Output the (X, Y) coordinate of the center of the cell containing the given text.  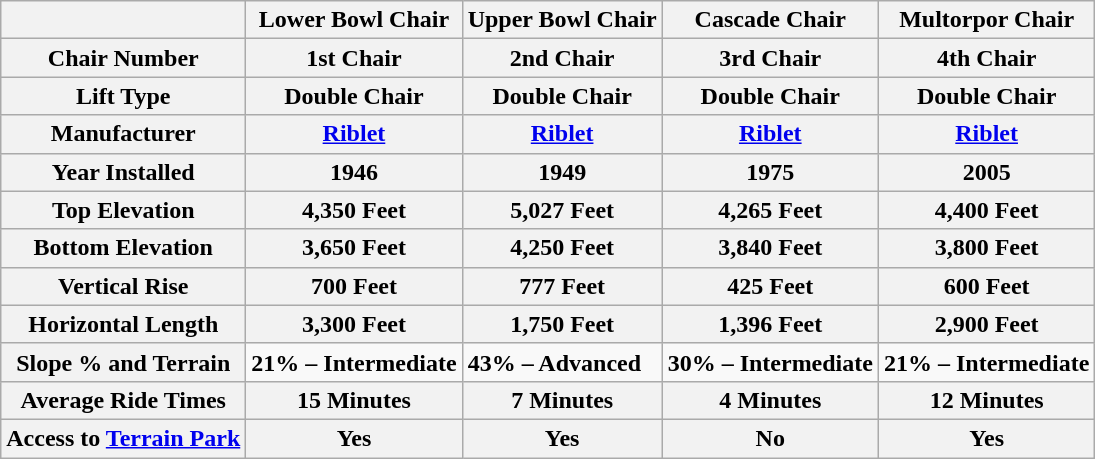
5,027 Feet (562, 210)
Top Elevation (124, 210)
Manufacturer (124, 134)
2,900 Feet (986, 324)
4,350 Feet (354, 210)
3,650 Feet (354, 248)
Average Ride Times (124, 400)
Lift Type (124, 96)
600 Feet (986, 286)
1st Chair (354, 58)
Multorpor Chair (986, 20)
Vertical Rise (124, 286)
2nd Chair (562, 58)
425 Feet (770, 286)
Year Installed (124, 172)
4,400 Feet (986, 210)
700 Feet (354, 286)
3rd Chair (770, 58)
3,840 Feet (770, 248)
4 Minutes (770, 400)
Bottom Elevation (124, 248)
1946 (354, 172)
No (770, 438)
12 Minutes (986, 400)
Horizontal Length (124, 324)
1,750 Feet (562, 324)
43% – Advanced (562, 362)
1975 (770, 172)
15 Minutes (354, 400)
777 Feet (562, 286)
Slope % and Terrain (124, 362)
4th Chair (986, 58)
Lower Bowl Chair (354, 20)
Upper Bowl Chair (562, 20)
3,300 Feet (354, 324)
4,250 Feet (562, 248)
2005 (986, 172)
Cascade Chair (770, 20)
7 Minutes (562, 400)
3,800 Feet (986, 248)
Access to Terrain Park (124, 438)
30% – Intermediate (770, 362)
1,396 Feet (770, 324)
Chair Number (124, 58)
1949 (562, 172)
4,265 Feet (770, 210)
